Return [X, Y] of the center of cell containing provided text 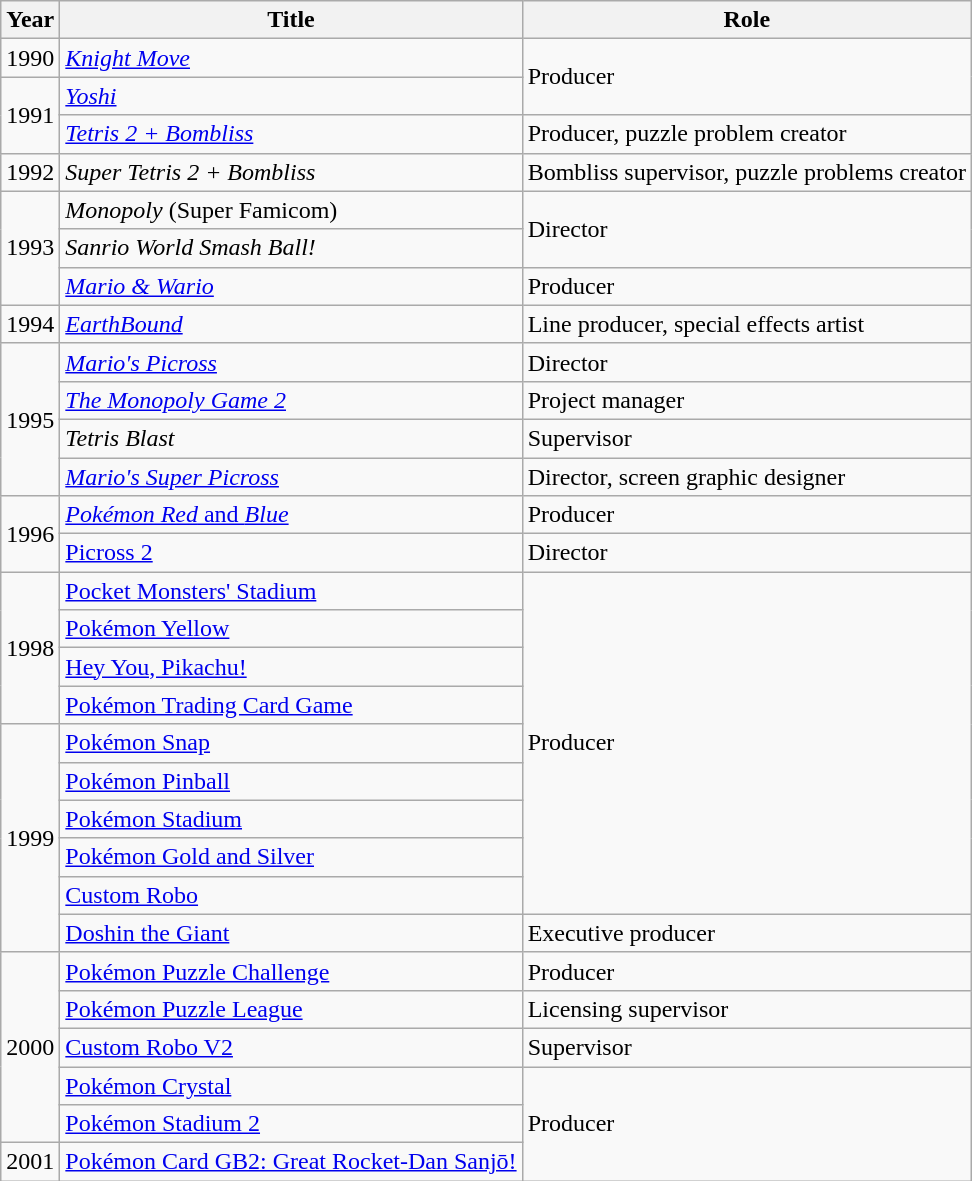
Pokémon Stadium [291, 819]
Monopoly (Super Famicom) [291, 210]
1998 [30, 648]
Pokémon Yellow [291, 629]
Mario's Picross [291, 362]
Pokémon Red and Blue [291, 515]
1992 [30, 172]
1994 [30, 324]
Picross 2 [291, 553]
Project manager [746, 400]
Year [30, 20]
Hey You, Pikachu! [291, 667]
Pokémon Card GB2: Great Rocket-Dan Sanjō! [291, 1162]
Tetris 2 + Bombliss [291, 134]
2001 [30, 1162]
Pokémon Pinball [291, 781]
Pokémon Trading Card Game [291, 705]
1995 [30, 419]
Custom Robo [291, 895]
Super Tetris 2 + Bombliss [291, 172]
2000 [30, 1047]
The Monopoly Game 2 [291, 400]
Pokémon Crystal [291, 1085]
1993 [30, 248]
Executive producer [746, 933]
Director, screen graphic designer [746, 477]
Title [291, 20]
1990 [30, 58]
EarthBound [291, 324]
Pokémon Puzzle League [291, 1009]
Bombliss supervisor, puzzle problems creator [746, 172]
1991 [30, 115]
1999 [30, 838]
Pokémon Gold and Silver [291, 857]
Role [746, 20]
Pokémon Stadium 2 [291, 1124]
1996 [30, 534]
Mario & Wario [291, 286]
Sanrio World Smash Ball! [291, 248]
Line producer, special effects artist [746, 324]
Producer, puzzle problem creator [746, 134]
Pocket Monsters' Stadium [291, 591]
Licensing supervisor [746, 1009]
Custom Robo V2 [291, 1047]
Pokémon Puzzle Challenge [291, 971]
Tetris Blast [291, 438]
Knight Move [291, 58]
Pokémon Snap [291, 743]
Yoshi [291, 96]
Doshin the Giant [291, 933]
Mario's Super Picross [291, 477]
